For the text-containing cell, return its midpoint in [X, Y] coordinate format. 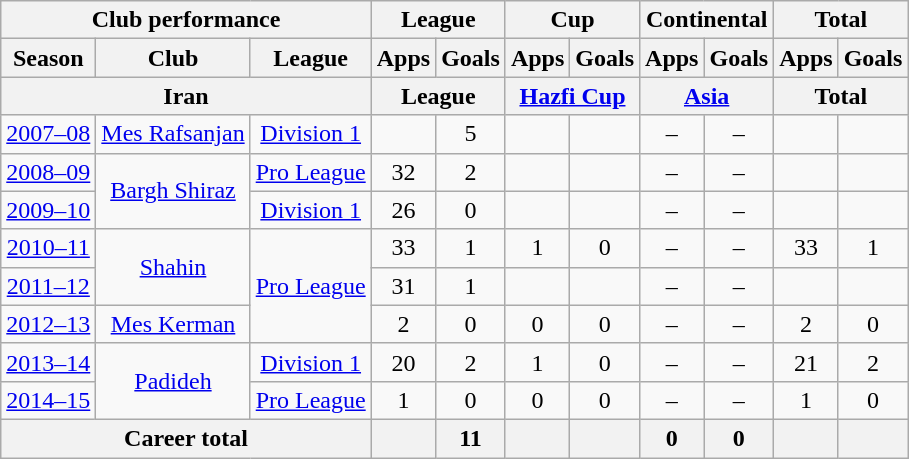
Mes Rafsanjan [173, 134]
11 [471, 438]
2008–09 [48, 172]
2010–11 [48, 248]
Bargh Shiraz [173, 191]
Club performance [186, 20]
32 [403, 172]
Season [48, 58]
2011–12 [48, 286]
Padideh [173, 381]
Career total [186, 438]
Mes Kerman [173, 324]
21 [806, 362]
2007–08 [48, 134]
Cup [572, 20]
Club [173, 58]
Iran [186, 96]
20 [403, 362]
Shahin [173, 267]
Continental [707, 20]
26 [403, 210]
5 [471, 134]
2014–15 [48, 400]
2013–14 [48, 362]
Hazfi Cup [572, 96]
2012–13 [48, 324]
31 [403, 286]
Asia [707, 96]
2009–10 [48, 210]
